Determine the [x, y] coordinate at the center of the cell enclosing the given text.  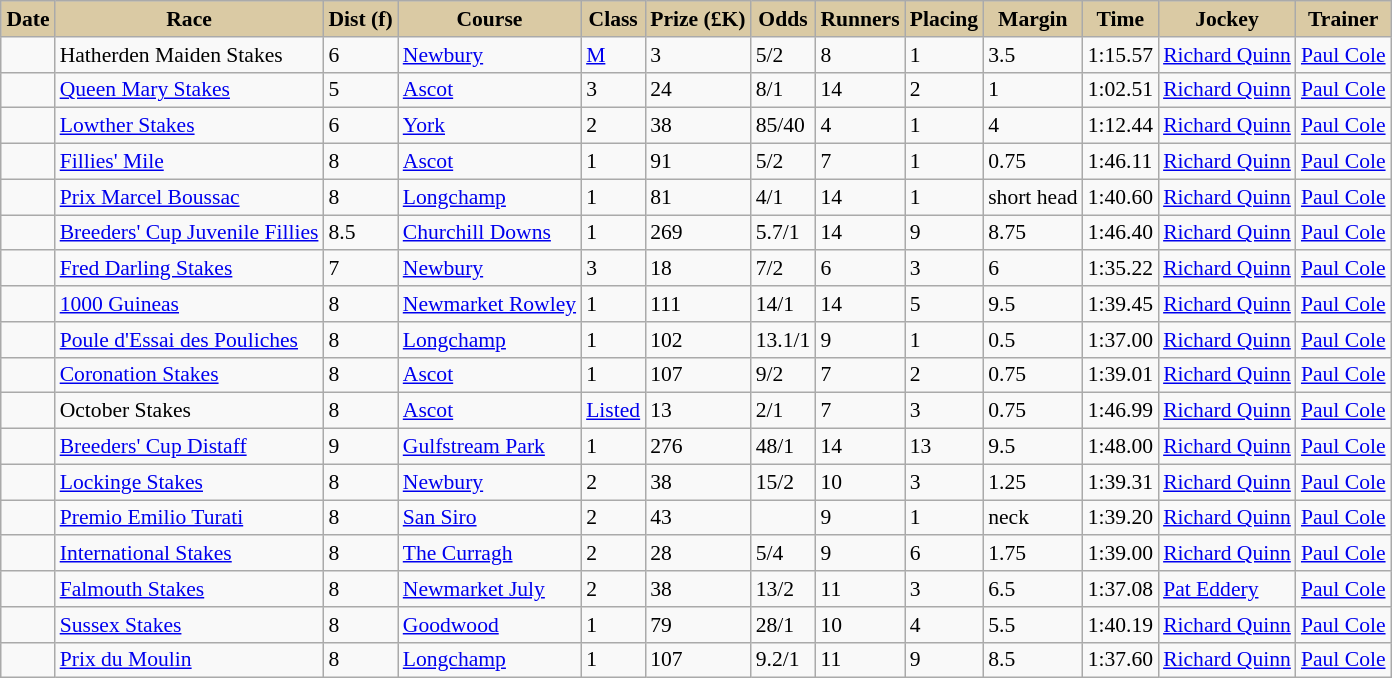
5.5 [1032, 625]
1:37.60 [1120, 660]
Gulfstream Park [490, 447]
Race [190, 19]
Churchill Downs [490, 233]
Premio Emilio Turati [190, 518]
85/40 [784, 126]
8.75 [1032, 233]
1.25 [1032, 482]
Prix Marcel Boussac [190, 197]
Queen Mary Stakes [190, 90]
1:39.00 [1120, 554]
1:46.40 [1120, 233]
1:15.57 [1120, 55]
Class [613, 19]
1:37.08 [1120, 589]
Listed [613, 411]
1:37.00 [1120, 340]
28/1 [784, 625]
Fred Darling Stakes [190, 269]
Poule d'Essai des Pouliches [190, 340]
neck [1032, 518]
269 [698, 233]
Hatherden Maiden Stakes [190, 55]
Breeders' Cup Juvenile Fillies [190, 233]
3.5 [1032, 55]
Jockey [1227, 19]
18 [698, 269]
5.7/1 [784, 233]
Newmarket Rowley [490, 304]
24 [698, 90]
28 [698, 554]
1:39.01 [1120, 375]
276 [698, 447]
1:39.31 [1120, 482]
International Stakes [190, 554]
1:48.00 [1120, 447]
1.75 [1032, 554]
1000 Guineas [190, 304]
Margin [1032, 19]
8/1 [784, 90]
1:46.11 [1120, 162]
1:39.45 [1120, 304]
13/2 [784, 589]
Coronation Stakes [190, 375]
91 [698, 162]
October Stakes [190, 411]
Odds [784, 19]
Lockinge Stakes [190, 482]
48/1 [784, 447]
Goodwood [490, 625]
0.5 [1032, 340]
Time [1120, 19]
9.2/1 [784, 660]
Trainer [1344, 19]
Breeders' Cup Distaff [190, 447]
Dist (f) [360, 19]
43 [698, 518]
15/2 [784, 482]
short head [1032, 197]
Pat Eddery [1227, 589]
Sussex Stakes [190, 625]
5/4 [784, 554]
Fillies' Mile [190, 162]
The Curragh [490, 554]
1:02.51 [1120, 90]
79 [698, 625]
Prix du Moulin [190, 660]
111 [698, 304]
San Siro [490, 518]
9/2 [784, 375]
2/1 [784, 411]
York [490, 126]
6.5 [1032, 589]
M [613, 55]
Prize (£K) [698, 19]
Newmarket July [490, 589]
1:46.99 [1120, 411]
Course [490, 19]
81 [698, 197]
1:12.44 [1120, 126]
Runners [860, 19]
14/1 [784, 304]
102 [698, 340]
1:40.60 [1120, 197]
Lowther Stakes [190, 126]
4/1 [784, 197]
Falmouth Stakes [190, 589]
1:40.19 [1120, 625]
1:39.20 [1120, 518]
Placing [944, 19]
Date [28, 19]
13.1/1 [784, 340]
1:35.22 [1120, 269]
7/2 [784, 269]
